Pinpoint the cell where the given text exists, returning its [X, Y] midpoint coordinate. 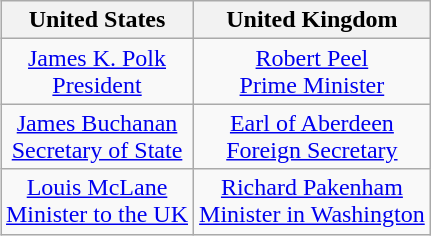
Earl of AberdeenForeign Secretary [312, 136]
James K. PolkPresident [96, 72]
United States [96, 20]
United Kingdom [312, 20]
Richard PakenhamMinister in Washington [312, 202]
Louis McLaneMinister to the UK [96, 202]
Robert PeelPrime Minister [312, 72]
James BuchananSecretary of State [96, 136]
